Search for the cell housing the specified text and yield its [x, y] center coordinate. 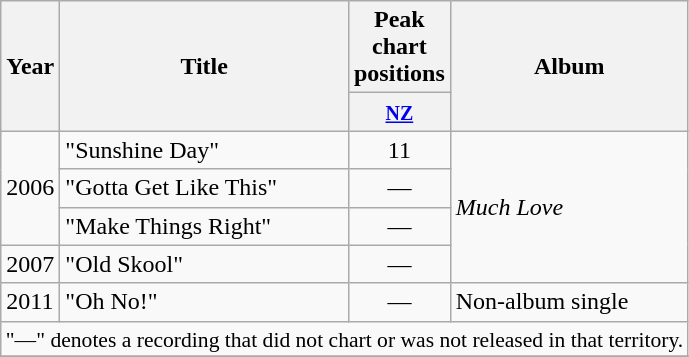
11 [399, 150]
Much Love [569, 207]
"Gotta Get Like This" [204, 188]
"Make Things Right" [204, 226]
2007 [30, 264]
"Oh No!" [204, 302]
2006 [30, 188]
"—" denotes a recording that did not chart or was not released in that territory. [345, 339]
2011 [30, 302]
Non-album single [569, 302]
Title [204, 66]
Peak chart positions [399, 47]
"Old Skool" [204, 264]
"Sunshine Day" [204, 150]
Album [569, 66]
Year [30, 66]
NZ [399, 112]
